Identify which cell holds the provided text, then report its (x, y) central coordinate. 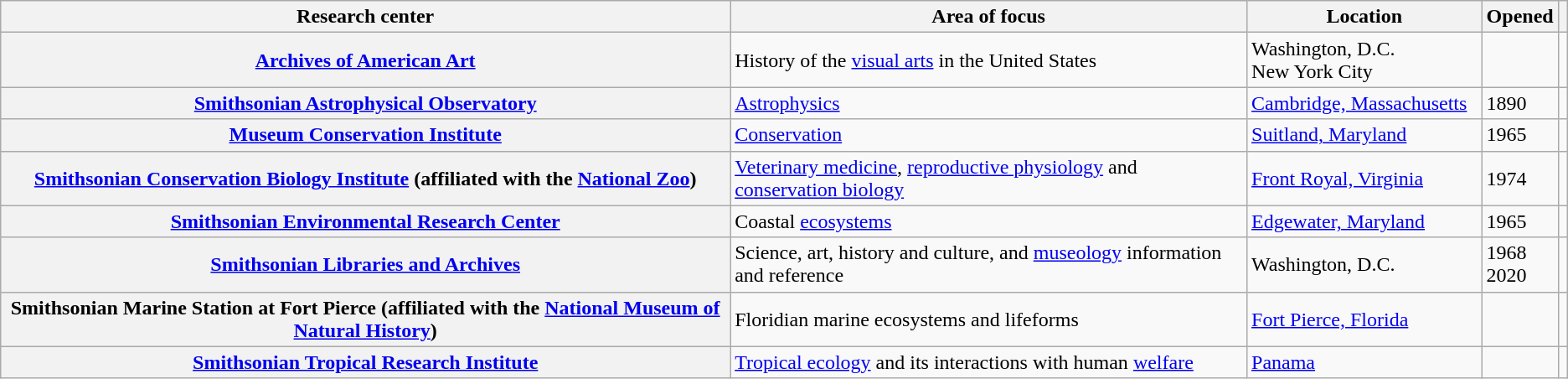
Smithsonian Libraries and Archives (365, 265)
Research center (365, 17)
Astrophysics (988, 103)
History of the visual arts in the United States (988, 60)
Smithsonian Marine Station at Fort Pierce (affiliated with the National Museum of Natural History) (365, 319)
Front Royal, Virginia (1365, 178)
Smithsonian Conservation Biology Institute (affiliated with the National Zoo) (365, 178)
1890 (1519, 103)
Archives of American Art (365, 60)
Coastal ecosystems (988, 221)
Washington, D.C. (1365, 265)
Floridian marine ecosystems and lifeforms (988, 319)
Tropical ecology and its interactions with human welfare (988, 362)
Science, art, history and culture, and museology information and reference (988, 265)
Washington, D.C. New York City (1365, 60)
1974 (1519, 178)
Conservation (988, 135)
Area of focus (988, 17)
Opened (1519, 17)
Panama (1365, 362)
Fort Pierce, Florida (1365, 319)
Cambridge, Massachusetts (1365, 103)
Edgewater, Maryland (1365, 221)
Location (1365, 17)
Smithsonian Tropical Research Institute (365, 362)
Smithsonian Astrophysical Observatory (365, 103)
Museum Conservation Institute (365, 135)
19682020 (1519, 265)
Smithsonian Environmental Research Center (365, 221)
Veterinary medicine, reproductive physiology and conservation biology (988, 178)
Suitland, Maryland (1365, 135)
